Extract the (X, Y) coordinate from the center of the cell holding the provided text.  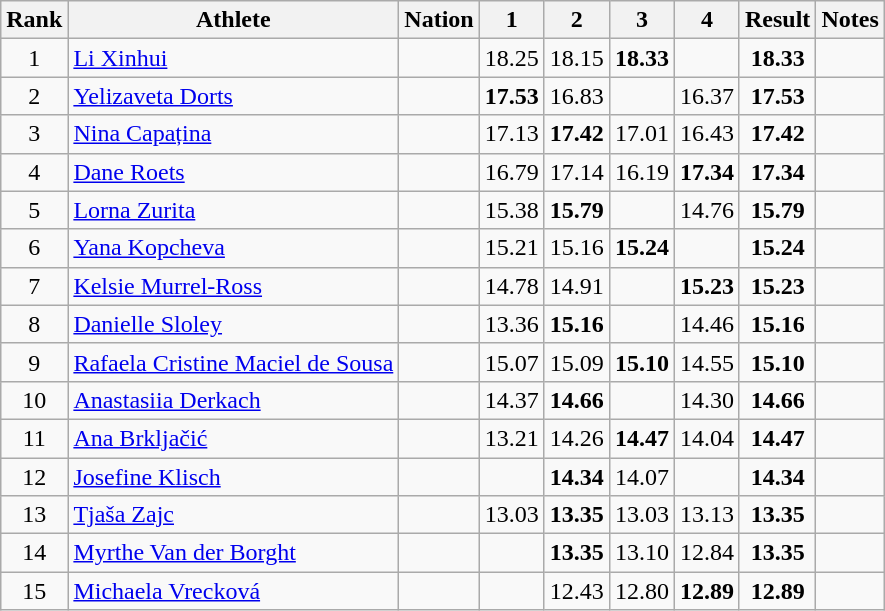
14.78 (512, 286)
16.79 (512, 172)
Rank (34, 20)
13.13 (706, 515)
14.26 (576, 438)
18.25 (512, 58)
13.21 (512, 438)
17.01 (642, 134)
Michaela Vrecková (234, 591)
14.46 (706, 324)
16.43 (706, 134)
12.43 (576, 591)
5 (34, 210)
15.21 (512, 248)
Notes (850, 20)
Anastasiia Derkach (234, 400)
12.80 (642, 591)
6 (34, 248)
13.36 (512, 324)
14.91 (576, 286)
18.15 (576, 58)
14.37 (512, 400)
11 (34, 438)
Kelsie Murrel-Ross (234, 286)
14.55 (706, 362)
Yelizaveta Dorts (234, 96)
13.10 (642, 553)
Ana Brkljačić (234, 438)
9 (34, 362)
7 (34, 286)
Josefine Klisch (234, 477)
16.19 (642, 172)
14 (34, 553)
Athlete (234, 20)
14.76 (706, 210)
12.84 (706, 553)
15.09 (576, 362)
16.83 (576, 96)
14.07 (642, 477)
17.13 (512, 134)
14.04 (706, 438)
Yana Kopcheva (234, 248)
13 (34, 515)
15.38 (512, 210)
10 (34, 400)
12 (34, 477)
Result (777, 20)
Nina Capațina (234, 134)
Li Xinhui (234, 58)
Danielle Sloley (234, 324)
14.30 (706, 400)
8 (34, 324)
16.37 (706, 96)
Tjaša Zajc (234, 515)
15 (34, 591)
Dane Roets (234, 172)
17.14 (576, 172)
Lorna Zurita (234, 210)
Myrthe Van der Borght (234, 553)
Rafaela Cristine Maciel de Sousa (234, 362)
Nation (439, 20)
15.07 (512, 362)
